Extract the [X, Y] coordinate from the center of the cell holding the provided text.  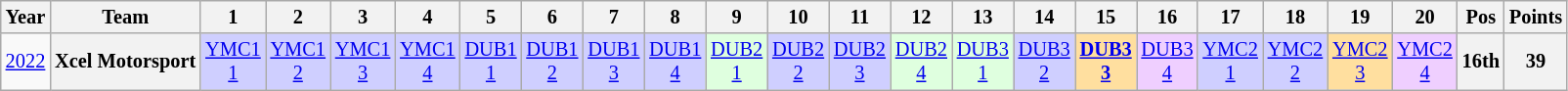
17 [1230, 17]
DUB12 [551, 62]
YMC12 [298, 62]
1 [233, 17]
20 [1424, 17]
YMC11 [233, 62]
16 [1167, 17]
4 [427, 17]
19 [1360, 17]
Pos [1481, 17]
YMC22 [1295, 62]
12 [921, 17]
2022 [25, 62]
DUB13 [614, 62]
DUB24 [921, 62]
11 [860, 17]
15 [1107, 17]
3 [363, 17]
16th [1481, 62]
10 [798, 17]
8 [675, 17]
14 [1044, 17]
DUB21 [737, 62]
DUB33 [1107, 62]
39 [1536, 62]
YMC24 [1424, 62]
DUB34 [1167, 62]
5 [491, 17]
18 [1295, 17]
YMC13 [363, 62]
9 [737, 17]
YMC14 [427, 62]
YMC23 [1360, 62]
Xcel Motorsport [125, 62]
6 [551, 17]
Team [125, 17]
13 [983, 17]
YMC21 [1230, 62]
7 [614, 17]
DUB32 [1044, 62]
Points [1536, 17]
Year [25, 17]
DUB14 [675, 62]
2 [298, 17]
DUB11 [491, 62]
DUB22 [798, 62]
DUB31 [983, 62]
DUB23 [860, 62]
